Locate the cell with the specified text and output its (x, y) center coordinate. 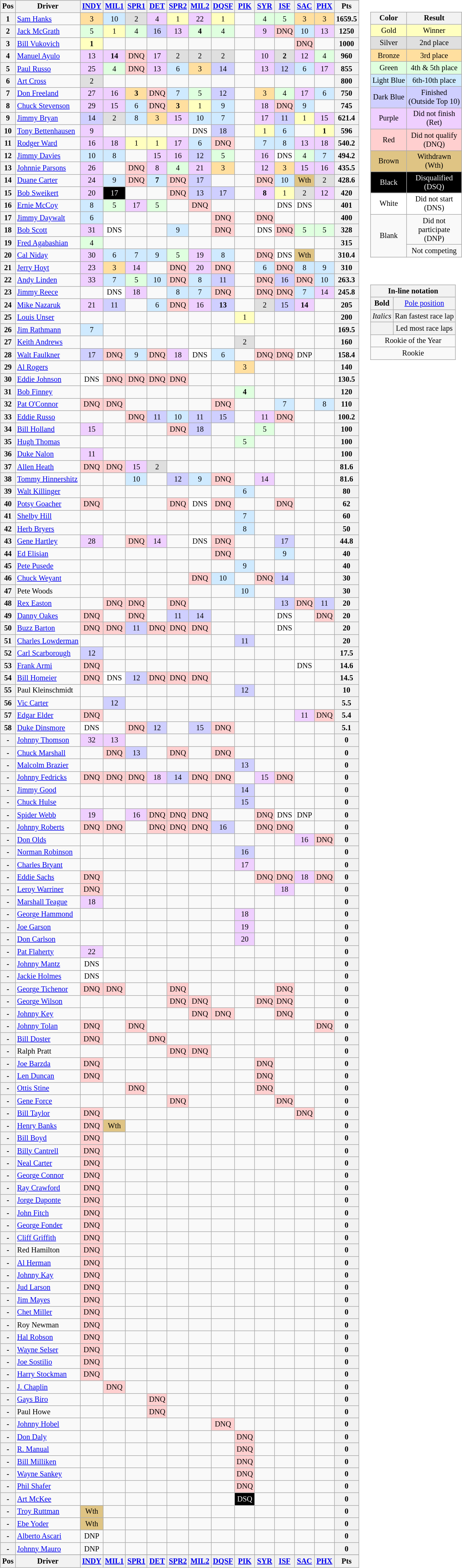
Edgar Elder (48, 715)
Bill Homeier (48, 678)
Chuck Stevenson (48, 106)
Red (388, 140)
Frank Armi (48, 666)
Jim Mayes (48, 1300)
Herb Bryers (48, 529)
Tony Bettenhausen (48, 131)
Danny Oakes (48, 616)
Bill Vukovich (48, 44)
34 (8, 429)
Rookie (413, 353)
Henry Banks (48, 1126)
Art Cross (48, 81)
Duke Nalon (48, 454)
37 (8, 467)
1000 (347, 44)
Silver (388, 43)
Cliff Griffith (48, 1238)
130.5 (347, 380)
Vic Carter (48, 703)
54 (8, 678)
47 (8, 591)
Louis Unser (48, 317)
Carl Scarborough (48, 653)
Jimmy Good (48, 790)
Jimmy Davies (48, 156)
Billy Cantrell (48, 1151)
Rookie of the Year (413, 341)
100.2 (347, 417)
Winner (434, 31)
Gene Force (48, 1101)
Ed Elisian (48, 554)
140 (347, 367)
Bill Milliken (48, 1462)
Neal Carter (48, 1163)
62 (347, 504)
Rodger Ward (48, 143)
Eddie Russo (48, 417)
In-line notation (413, 291)
Shelby Hill (48, 517)
44.8 (347, 541)
Jerry Hoyt (48, 268)
Paul Kleinschmidt (48, 691)
Bronze (388, 55)
Allen Heath (48, 467)
Don Daly (48, 1437)
Blank (388, 236)
Johnny Thomson (48, 740)
Don Carlson (48, 939)
J. Chaplin (48, 1387)
328 (347, 230)
5.5 (347, 703)
401 (347, 205)
43 (8, 541)
Ebe Yoder (48, 1524)
263.3 (347, 280)
Phil Shafer (48, 1487)
Italics (382, 316)
Charles Lowderman (48, 641)
Purple (388, 119)
52 (8, 653)
56 (8, 703)
Bill Taylor (48, 1113)
428.6 (347, 181)
35 (8, 442)
Sam Hanks (48, 19)
42 (8, 529)
41 (8, 517)
110 (347, 405)
Bill Holland (48, 429)
Buzz Barton (48, 628)
Johnnie Parsons (48, 168)
Led most race laps (425, 329)
Pole position (425, 303)
Pete Woods (48, 591)
Did not qualify(DNQ) (434, 140)
Rex Easton (48, 603)
Johnny Tolan (48, 1026)
Ran fastest race lap (425, 316)
Mike Nazaruk (48, 305)
Did not start(DNS) (434, 204)
George Wilson (48, 1001)
Bob Sweikert (48, 193)
14.5 (347, 678)
48 (8, 603)
158.4 (347, 355)
Norman Robinson (48, 852)
Eddie Sachs (48, 877)
White (388, 204)
Wayne Sankey (48, 1474)
Johnny Mantz (48, 964)
Disqualified(DSQ) (434, 183)
Don Freeland (48, 93)
Johnny Key (48, 1014)
310 (347, 268)
Duane Carter (48, 181)
Bob Scott (48, 230)
Duke Dinsmore (48, 728)
Jim Rathmann (48, 330)
60 (347, 517)
George Connor (48, 1176)
Joe Sostilio (48, 1362)
Jack McGrath (48, 31)
Alberto Ascari (48, 1536)
Paul Russo (48, 69)
Bold (382, 303)
Gold (388, 31)
245.8 (347, 293)
R. Manual (48, 1449)
855 (347, 69)
Johnny Fedricks (48, 778)
Jackie Holmes (48, 977)
44 (8, 554)
Black (388, 183)
745 (347, 106)
Did not finish(Ret) (434, 119)
160 (347, 342)
205 (347, 305)
169.5 (347, 330)
Al Rogers (48, 367)
45 (8, 566)
Len Duncan (48, 1076)
Hugh Thomas (48, 442)
1659.5 (347, 19)
51 (8, 641)
750 (347, 93)
Al Herman (48, 1263)
Chet Miller (48, 1313)
Jimmy Bryan (48, 119)
Walt Killinger (48, 492)
Harry Stockman (48, 1375)
Result (434, 18)
Light Blue (388, 80)
Art McKee (48, 1499)
Red Hamilton (48, 1250)
Cal Niday (48, 255)
800 (347, 81)
621.4 (347, 119)
Chuck Marshall (48, 753)
Roy Newman (48, 1325)
Jud Larson (48, 1288)
DSQ (245, 1499)
Ernie McCoy (48, 205)
310.4 (347, 255)
Paul Howe (48, 1412)
4th & 5th place (434, 68)
3rd place (434, 55)
5.4 (347, 715)
80 (347, 492)
Brown (388, 161)
Pete Pusede (48, 566)
Joe Garson (48, 927)
Chuck Hulse (48, 803)
Marshall Teague (48, 902)
Don Olds (48, 840)
14.6 (347, 666)
120 (347, 392)
Chuck Weyant (48, 579)
420 (347, 193)
Troy Ruttman (48, 1511)
George Fonder (48, 1225)
Gays Biro (48, 1399)
Bill Doster (48, 1039)
Pat O'Connor (48, 405)
Green (388, 68)
Manuel Ayulo (48, 56)
400 (347, 218)
Fred Agabashian (48, 243)
Pat Flaherty (48, 952)
George Hammond (48, 915)
Jorge Daponte (48, 1201)
55 (8, 691)
46 (8, 579)
Andy Linden (48, 280)
Spider Webb (48, 815)
Not competing (434, 251)
6th-10th place (434, 80)
540.2 (347, 143)
57 (8, 715)
Johnny Hobel (48, 1424)
53 (8, 666)
49 (8, 616)
5.1 (347, 728)
Ray Crawford (48, 1188)
Johnny Kay (48, 1275)
Bob Finney (48, 392)
Charles Bryant (48, 865)
Did notparticipate(DNP) (434, 229)
38 (8, 479)
1250 (347, 31)
Jimmy Daywalt (48, 218)
Bill Boyd (48, 1138)
200 (347, 317)
George Tichenor (48, 989)
Keith Andrews (48, 342)
Walt Faulkner (48, 355)
596 (347, 131)
John Fitch (48, 1213)
Dark Blue (388, 97)
435.5 (347, 168)
Joe Barzda (48, 1064)
Malcolm Brazier (48, 765)
Johnny Mauro (48, 1549)
Tommy Hinnershitz (48, 479)
Ottis Stine (48, 1089)
960 (347, 56)
Color (388, 18)
Hal Robson (48, 1337)
2nd place (434, 43)
39 (8, 492)
Gene Hartley (48, 541)
Jimmy Reece (48, 293)
Finished(Outside Top 10) (434, 97)
Johnny Roberts (48, 827)
58 (8, 728)
494.2 (347, 156)
Potsy Goacher (48, 504)
Leroy Warriner (48, 890)
17.5 (347, 653)
Ralph Pratt (48, 1051)
Withdrawn(Wth) (434, 161)
Eddie Johnson (48, 380)
Wayne Selser (48, 1350)
315 (347, 243)
36 (8, 454)
